Scan for the cell matching the given text and deliver its [x, y] coordinate at center. 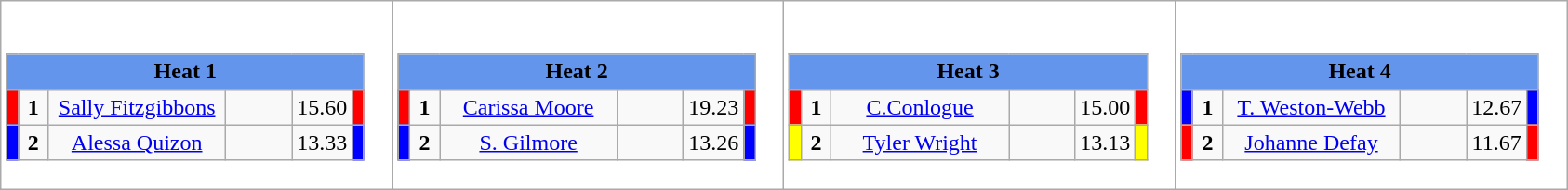
Heat 1 1 Sally Fitzgibbons 15.60 2 Alessa Quizon 13.33 [197, 95]
Heat 1 [185, 72]
15.00 [1105, 107]
S. Gilmore [528, 142]
C.Conlogue [921, 107]
Heat 4 1 T. Weston-Webb 12.67 2 Johanne Defay 11.67 [1371, 95]
Heat 3 1 C.Conlogue 15.00 2 Tyler Wright 13.13 [980, 95]
Tyler Wright [921, 142]
19.23 [714, 107]
Heat 4 [1360, 72]
12.67 [1497, 107]
Sally Fitzgibbons [138, 107]
Carissa Moore [528, 107]
T. Weston-Webb [1311, 107]
Johanne Defay [1311, 142]
15.60 [322, 107]
11.67 [1497, 142]
13.26 [714, 142]
13.33 [322, 142]
Heat 3 [968, 72]
Heat 2 1 Carissa Moore 19.23 2 S. Gilmore 13.26 [588, 95]
Heat 2 [577, 72]
Alessa Quizon [138, 142]
13.13 [1105, 142]
